Locate the cell with the specified text and output its [x, y] center coordinate. 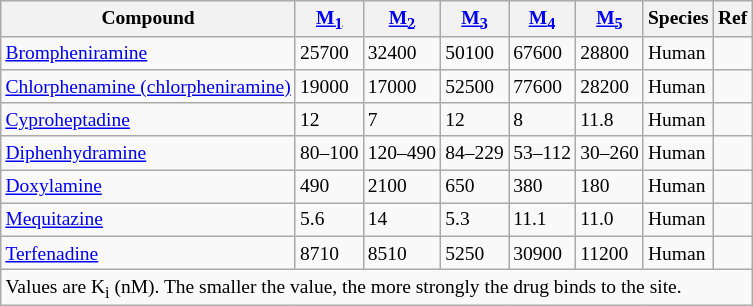
380 [542, 186]
8 [542, 120]
M1 [329, 19]
Values are Ki (nM). The smaller the value, the more strongly the drug binds to the site. [376, 287]
180 [610, 186]
7 [402, 120]
8510 [402, 252]
5.3 [475, 220]
25700 [329, 52]
53–112 [542, 152]
32400 [402, 52]
52500 [475, 86]
5.6 [329, 220]
Compound [148, 19]
11200 [610, 252]
14 [402, 220]
M2 [402, 19]
120–490 [402, 152]
28200 [610, 86]
11.1 [542, 220]
30900 [542, 252]
650 [475, 186]
67600 [542, 52]
M5 [610, 19]
Diphenhydramine [148, 152]
8710 [329, 252]
2100 [402, 186]
19000 [329, 86]
28800 [610, 52]
11.8 [610, 120]
M3 [475, 19]
17000 [402, 86]
Terfenadine [148, 252]
80–100 [329, 152]
Ref [732, 19]
Doxylamine [148, 186]
Species [678, 19]
M4 [542, 19]
Cyproheptadine [148, 120]
11.0 [610, 220]
Mequitazine [148, 220]
490 [329, 186]
Chlorphenamine (chlorpheniramine) [148, 86]
30–260 [610, 152]
84–229 [475, 152]
77600 [542, 86]
5250 [475, 252]
50100 [475, 52]
Brompheniramine [148, 52]
